Pinpoint the cell where the given text exists, returning its (x, y) midpoint coordinate. 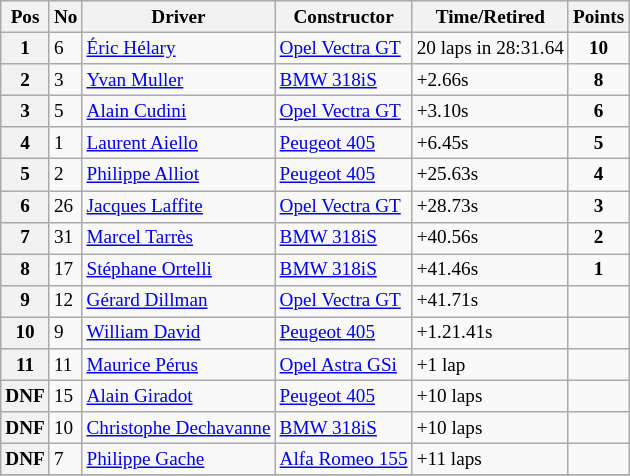
+11 laps (490, 460)
Marcel Tarrès (178, 238)
+28.73s (490, 206)
12 (66, 301)
Éric Hélary (178, 48)
Christophe Dechavanne (178, 428)
+40.56s (490, 238)
Maurice Pérus (178, 365)
Gérard Dillman (178, 301)
+41.71s (490, 301)
Time/Retired (490, 17)
15 (66, 396)
Yvan Muller (178, 80)
31 (66, 238)
Laurent Aiello (178, 143)
Philippe Alliot (178, 175)
Opel Astra GSi (344, 365)
Stéphane Ortelli (178, 270)
+1.21.41s (490, 333)
No (66, 17)
Constructor (344, 17)
Alfa Romeo 155 (344, 460)
Alain Cudini (178, 111)
Driver (178, 17)
+41.46s (490, 270)
Alain Giradot (178, 396)
20 laps in 28:31.64 (490, 48)
+6.45s (490, 143)
Pos (26, 17)
+3.10s (490, 111)
+25.63s (490, 175)
Points (598, 17)
William David (178, 333)
17 (66, 270)
+1 lap (490, 365)
Jacques Laffite (178, 206)
+2.66s (490, 80)
Philippe Gache (178, 460)
26 (66, 206)
